Capture the cell that displays the provided text and extract its [X, Y] central coordinate. 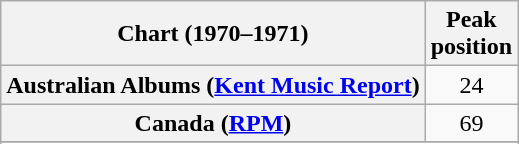
Canada (RPM) [213, 123]
Australian Albums (Kent Music Report) [213, 85]
24 [471, 85]
69 [471, 123]
Chart (1970–1971) [213, 34]
Peakposition [471, 34]
